Scan for the cell matching the given text and deliver its [x, y] coordinate at center. 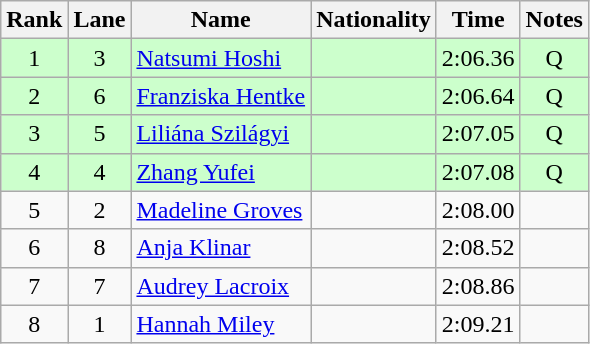
Notes [554, 20]
Lane [100, 20]
Rank [34, 20]
Natsumi Hoshi [221, 58]
2:06.36 [478, 58]
2:06.64 [478, 96]
Franziska Hentke [221, 96]
2:08.00 [478, 210]
Madeline Groves [221, 210]
2:08.86 [478, 286]
Zhang Yufei [221, 172]
Time [478, 20]
2:07.08 [478, 172]
2:08.52 [478, 248]
2:07.05 [478, 134]
Liliána Szilágyi [221, 134]
Name [221, 20]
Anja Klinar [221, 248]
Hannah Miley [221, 324]
Audrey Lacroix [221, 286]
Nationality [374, 20]
2:09.21 [478, 324]
